Identify which cell holds the provided text, then report its (x, y) central coordinate. 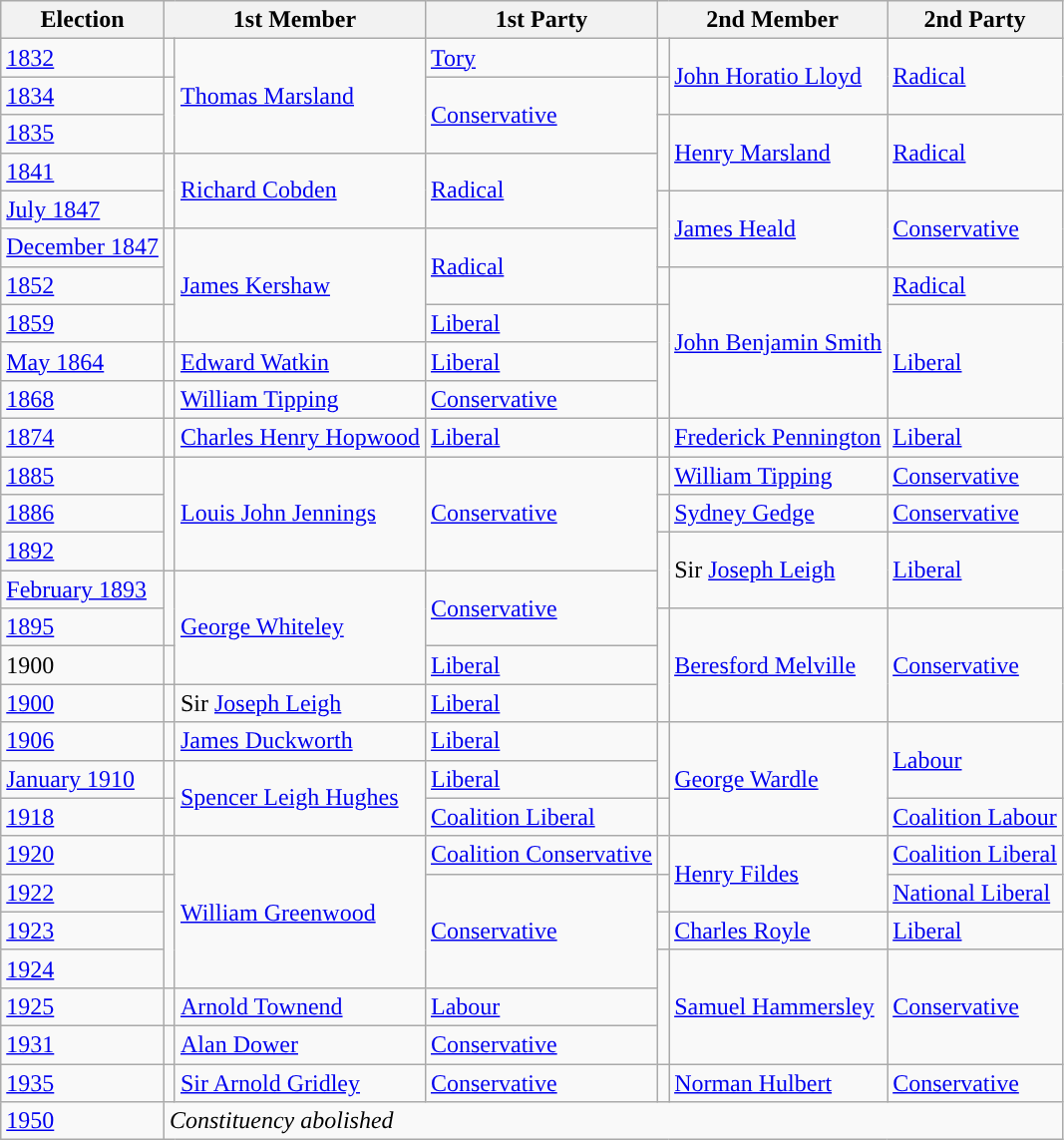
Sydney Gedge (778, 514)
Tory (540, 58)
1906 (83, 741)
John Horatio Lloyd (778, 77)
John Benjamin Smith (778, 342)
February 1893 (83, 589)
Charles Royle (778, 931)
1st Party (540, 20)
Spencer Leigh Hughes (299, 798)
James Duckworth (299, 741)
Charles Henry Hopwood (299, 437)
1924 (83, 968)
Samuel Hammersley (778, 1006)
1923 (83, 931)
December 1847 (83, 247)
Richard Cobden (299, 190)
2nd Member (773, 20)
George Whiteley (299, 627)
Norman Hulbert (778, 1082)
Henry Marsland (778, 153)
National Liberal (975, 893)
1874 (83, 437)
Edward Watkin (299, 361)
George Wardle (778, 779)
1841 (83, 172)
May 1864 (83, 361)
Beresford Melville (778, 665)
1925 (83, 1006)
1931 (83, 1044)
Coalition Conservative (540, 855)
Alan Dower (299, 1044)
1892 (83, 552)
1922 (83, 893)
Louis John Jennings (299, 514)
Thomas Marsland (299, 96)
Constituency abolished (612, 1121)
1852 (83, 285)
1895 (83, 627)
1832 (83, 58)
July 1847 (83, 209)
James Heald (778, 228)
Henry Fildes (778, 874)
January 1910 (83, 779)
1868 (83, 399)
1834 (83, 96)
1935 (83, 1082)
James Kershaw (299, 285)
1835 (83, 134)
Sir Arnold Gridley (299, 1082)
Election (83, 20)
1859 (83, 323)
1st Member (294, 20)
1886 (83, 514)
1885 (83, 476)
Arnold Townend (299, 1006)
Coalition Labour (975, 817)
1920 (83, 855)
1950 (83, 1121)
1918 (83, 817)
2nd Party (975, 20)
William Greenwood (299, 912)
Frederick Pennington (778, 437)
